Find where the given text appears and provide that cell's center as (x, y) coordinate. 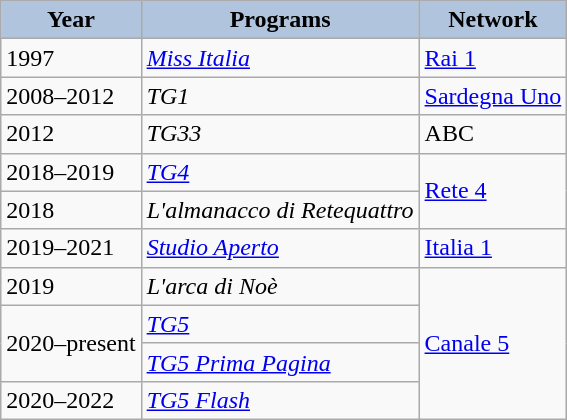
2019–2021 (71, 248)
2008–2012 (71, 96)
1997 (71, 58)
2020–2022 (71, 400)
Rai 1 (493, 58)
L'arca di Noè (280, 286)
L'almanacco di Retequattro (280, 210)
ABC (493, 134)
TG5 Prima Pagina (280, 362)
2020–present (71, 343)
TG33 (280, 134)
TG1 (280, 96)
2012 (71, 134)
2018 (71, 210)
Year (71, 20)
Miss Italia (280, 58)
TG5 Flash (280, 400)
Canale 5 (493, 343)
2019 (71, 286)
2018–2019 (71, 172)
Network (493, 20)
TG5 (280, 324)
TG4 (280, 172)
Studio Aperto (280, 248)
Sardegna Uno (493, 96)
Rete 4 (493, 191)
Programs (280, 20)
Italia 1 (493, 248)
